Identify which cell holds the provided text, then report its (X, Y) central coordinate. 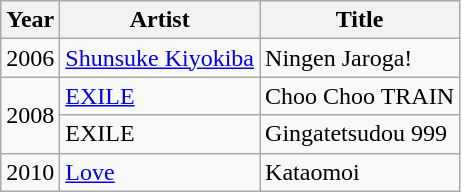
2006 (30, 58)
Kataomoi (360, 172)
Ningen Jaroga! (360, 58)
Gingatetsudou 999 (360, 134)
Year (30, 20)
Choo Choo TRAIN (360, 96)
Shunsuke Kiyokiba (160, 58)
Love (160, 172)
2010 (30, 172)
Artist (160, 20)
2008 (30, 115)
Title (360, 20)
